Identify which cell holds the provided text, then report its (X, Y) central coordinate. 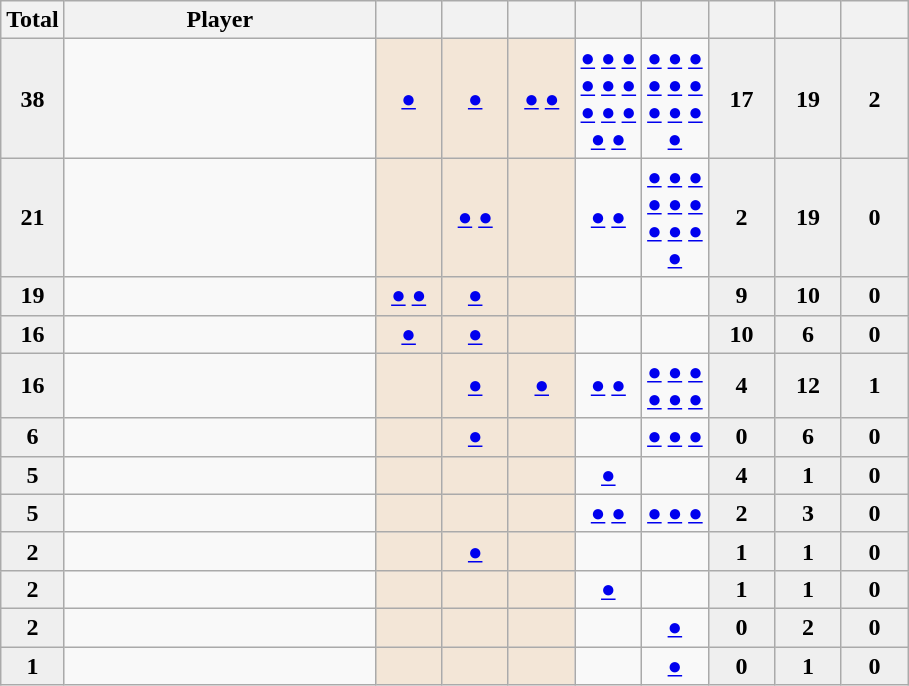
9 (742, 296)
21 (33, 218)
Player (220, 20)
Total (33, 20)
● ● ● ● ● ● (676, 386)
● ● ● ● ● ● ● ● ● ● ● (608, 98)
3 (808, 513)
38 (33, 98)
12 (808, 386)
17 (742, 98)
